Determine the [X, Y] coordinate at the center of the cell enclosing the given text.  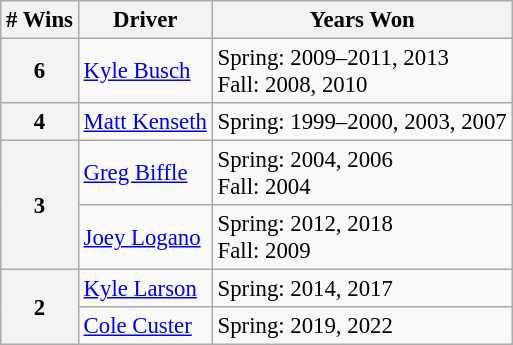
Spring: 1999–2000, 2003, 2007 [362, 122]
Spring: 2012, 2018Fall: 2009 [362, 238]
Joey Logano [145, 238]
Spring: 2014, 2017 [362, 289]
Greg Biffle [145, 174]
2 [40, 308]
# Wins [40, 20]
Spring: 2009–2011, 2013Fall: 2008, 2010 [362, 72]
3 [40, 206]
4 [40, 122]
Driver [145, 20]
Kyle Larson [145, 289]
6 [40, 72]
Kyle Busch [145, 72]
Years Won [362, 20]
Matt Kenseth [145, 122]
Spring: 2004, 2006Fall: 2004 [362, 174]
